Locate the cell with the specified text and output its [x, y] center coordinate. 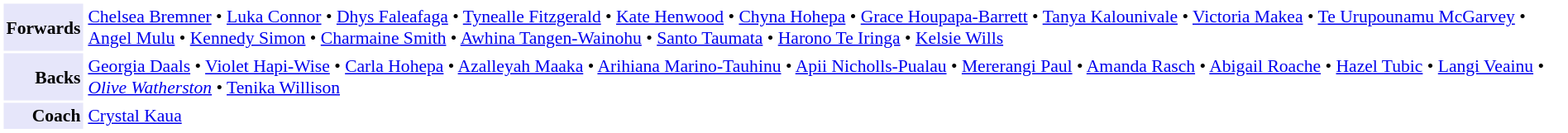
Backs [43, 76]
Forwards [43, 26]
Coach [43, 116]
Crystal Kaua [825, 116]
